Find where the given text appears and provide that cell's center as (X, Y) coordinate. 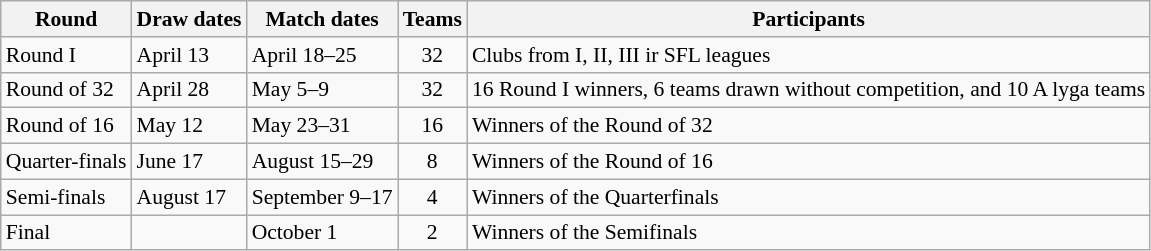
Winners of the Quarterfinals (808, 197)
September 9–17 (322, 197)
2 (432, 233)
Final (66, 233)
Round of 16 (66, 126)
April 18–25 (322, 55)
May 23–31 (322, 126)
Round (66, 19)
Draw dates (190, 19)
4 (432, 197)
Participants (808, 19)
Match dates (322, 19)
May 5–9 (322, 90)
16 Round I winners, 6 teams drawn without competition, and 10 A lyga teams (808, 90)
Round I (66, 55)
Winners of the Round of 32 (808, 126)
May 12 (190, 126)
Winners of the Round of 16 (808, 162)
June 17 (190, 162)
16 (432, 126)
April 13 (190, 55)
April 28 (190, 90)
Winners of the Semifinals (808, 233)
August 17 (190, 197)
8 (432, 162)
Semi-finals (66, 197)
Teams (432, 19)
October 1 (322, 233)
Clubs from I, II, III ir SFL leagues (808, 55)
Round of 32 (66, 90)
August 15–29 (322, 162)
Quarter-finals (66, 162)
